Identify which cell holds the provided text, then report its [x, y] central coordinate. 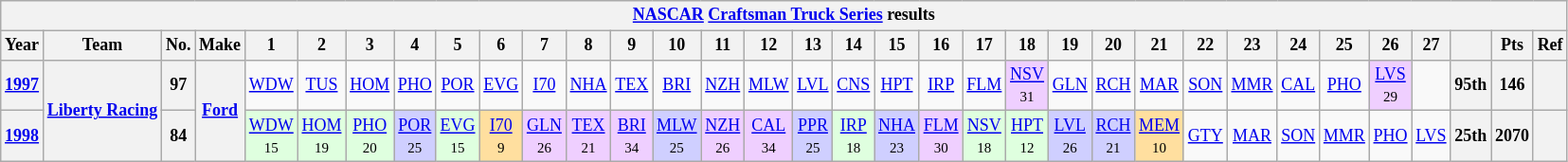
97 [178, 85]
RCH21 [1113, 136]
16 [941, 45]
NSV31 [1027, 85]
POR [458, 85]
WDW15 [271, 136]
84 [178, 136]
NZH26 [723, 136]
Ford [220, 110]
TEX [632, 85]
Ref [1550, 45]
NHA [588, 85]
Year [23, 45]
21 [1160, 45]
4 [415, 45]
RCH [1113, 85]
25th [1470, 136]
LVS [1431, 136]
HOM19 [322, 136]
EVG15 [458, 136]
BRI [676, 85]
6 [501, 45]
27 [1431, 45]
24 [1298, 45]
3 [369, 45]
FLM [984, 85]
No. [178, 45]
25 [1345, 45]
19 [1070, 45]
10 [676, 45]
IRP18 [854, 136]
PHO20 [369, 136]
20 [1113, 45]
18 [1027, 45]
EVG [501, 85]
NSV18 [984, 136]
14 [854, 45]
17 [984, 45]
1997 [23, 85]
1 [271, 45]
15 [897, 45]
MEM10 [1160, 136]
Make [220, 45]
26 [1391, 45]
BRI34 [632, 136]
5 [458, 45]
I709 [501, 136]
IRP [941, 85]
CAL [1298, 85]
2070 [1512, 136]
WDW [271, 85]
GLN [1070, 85]
1998 [23, 136]
MLW25 [676, 136]
23 [1253, 45]
GTY [1205, 136]
NHA23 [897, 136]
13 [813, 45]
NASCAR Craftsman Truck Series results [784, 15]
CNS [854, 85]
FLM30 [941, 136]
12 [769, 45]
146 [1512, 85]
Pts [1512, 45]
POR25 [415, 136]
NZH [723, 85]
HPT12 [1027, 136]
HPT [897, 85]
8 [588, 45]
2 [322, 45]
95th [1470, 85]
LVL26 [1070, 136]
Team [102, 45]
TEX21 [588, 136]
LVL [813, 85]
9 [632, 45]
Liberty Racing [102, 110]
22 [1205, 45]
HOM [369, 85]
CAL34 [769, 136]
GLN26 [545, 136]
MLW [769, 85]
7 [545, 45]
11 [723, 45]
TUS [322, 85]
LVS29 [1391, 85]
I70 [545, 85]
PPR25 [813, 136]
